Return [x, y] of the center of cell containing provided text 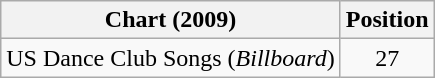
Chart (2009) [171, 20]
US Dance Club Songs (Billboard) [171, 58]
27 [387, 58]
Position [387, 20]
